Pinpoint the cell where the given text exists, returning its (X, Y) midpoint coordinate. 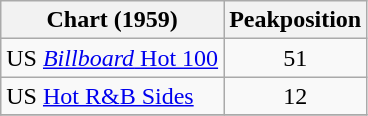
12 (296, 96)
Chart (1959) (112, 20)
51 (296, 58)
Peakposition (296, 20)
US Billboard Hot 100 (112, 58)
US Hot R&B Sides (112, 96)
